Return the [X, Y] coordinate for the center point of the cell that contains the specified text.  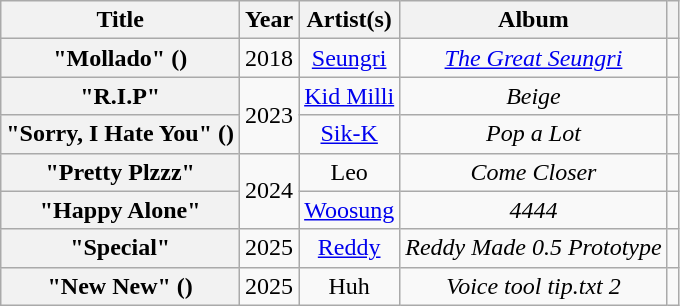
"Pretty Plzzz" [120, 172]
"Special" [120, 248]
2018 [270, 58]
Artist(s) [350, 20]
Sik-K [350, 134]
Seungri [350, 58]
4444 [534, 210]
"Happy Alone" [120, 210]
Voice tool tip.txt 2 [534, 286]
Leo [350, 172]
Woosung [350, 210]
Reddy Made 0.5 Prototype [534, 248]
"R.I.P" [120, 96]
Kid Milli [350, 96]
The Great Seungri [534, 58]
Year [270, 20]
"Sorry, I Hate You" () [120, 134]
Reddy [350, 248]
Beige [534, 96]
Pop a Lot [534, 134]
Album [534, 20]
"Mollado" () [120, 58]
Huh [350, 286]
Title [120, 20]
Come Closer [534, 172]
"New New" () [120, 286]
2023 [270, 115]
2024 [270, 191]
